Extract the (x, y) coordinate from the center of the cell holding the provided text.  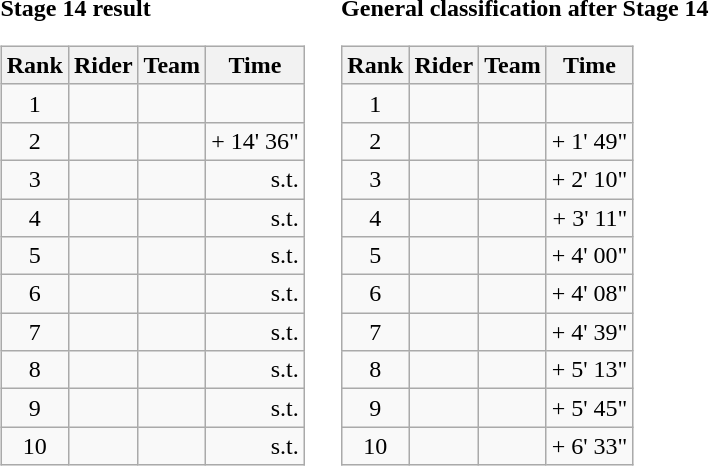
+ 2' 10" (590, 179)
+ 4' 08" (590, 294)
+ 14' 36" (256, 141)
+ 6' 33" (590, 446)
+ 5' 45" (590, 408)
+ 5' 13" (590, 370)
+ 1' 49" (590, 141)
+ 4' 00" (590, 256)
+ 3' 11" (590, 217)
+ 4' 39" (590, 332)
